Return (X, Y) of the center of cell containing provided text 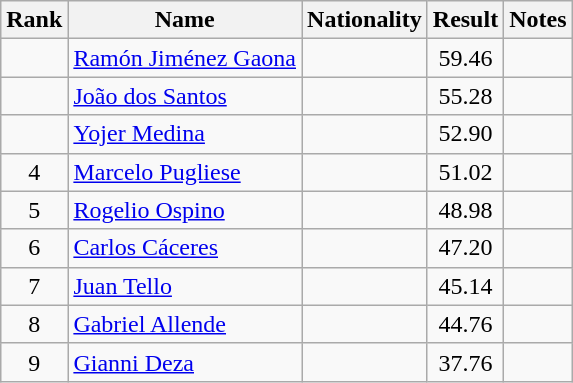
Rank (34, 20)
Juan Tello (185, 286)
Result (465, 20)
João dos Santos (185, 96)
4 (34, 172)
Ramón Jiménez Gaona (185, 58)
Gabriel Allende (185, 324)
5 (34, 210)
Yojer Medina (185, 134)
8 (34, 324)
9 (34, 362)
Notes (538, 20)
Carlos Cáceres (185, 248)
45.14 (465, 286)
Name (185, 20)
Nationality (365, 20)
59.46 (465, 58)
Rogelio Ospino (185, 210)
6 (34, 248)
47.20 (465, 248)
Marcelo Pugliese (185, 172)
48.98 (465, 210)
55.28 (465, 96)
51.02 (465, 172)
7 (34, 286)
44.76 (465, 324)
52.90 (465, 134)
37.76 (465, 362)
Gianni Deza (185, 362)
